From the cell containing the given text, extract its center point as (X, Y) coordinate. 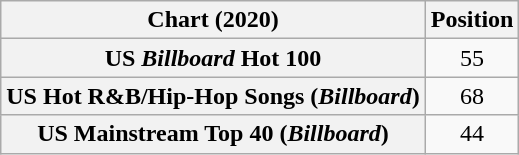
Position (472, 20)
Chart (2020) (213, 20)
68 (472, 96)
US Mainstream Top 40 (Billboard) (213, 134)
US Billboard Hot 100 (213, 58)
55 (472, 58)
US Hot R&B/Hip-Hop Songs (Billboard) (213, 96)
44 (472, 134)
